Identify which cell holds the provided text, then report its (X, Y) central coordinate. 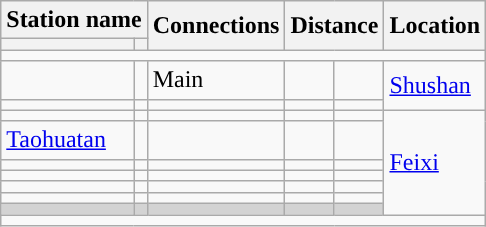
Station name (74, 20)
Connections (216, 26)
Taohuatan (68, 140)
Distance (334, 26)
Shushan (435, 86)
Main (216, 80)
Feixi (435, 162)
Location (435, 26)
